For the text-containing cell, return its midpoint in [X, Y] coordinate format. 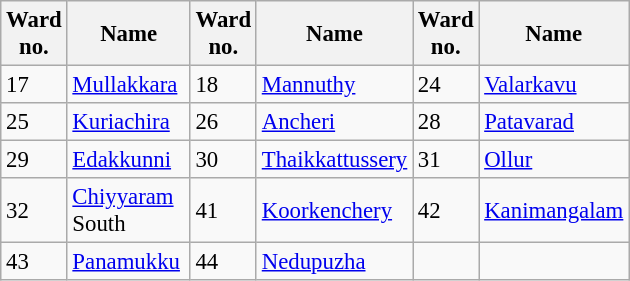
18 [223, 85]
25 [34, 122]
Chiyyaram South [128, 210]
Kanimangalam [554, 210]
30 [223, 160]
Valarkavu [554, 85]
Mullakkara [128, 85]
32 [34, 210]
24 [446, 85]
42 [446, 210]
26 [223, 122]
Edakkunni [128, 160]
29 [34, 160]
Koorkenchery [334, 210]
Panamukku [128, 262]
41 [223, 210]
31 [446, 160]
17 [34, 85]
Nedupuzha [334, 262]
28 [446, 122]
Ancheri [334, 122]
Mannuthy [334, 85]
44 [223, 262]
Thaikkattussery [334, 160]
Kuriachira [128, 122]
Ollur [554, 160]
43 [34, 262]
Patavarad [554, 122]
